Detect which cell encompasses the target text, then output its [X, Y] center coordinate. 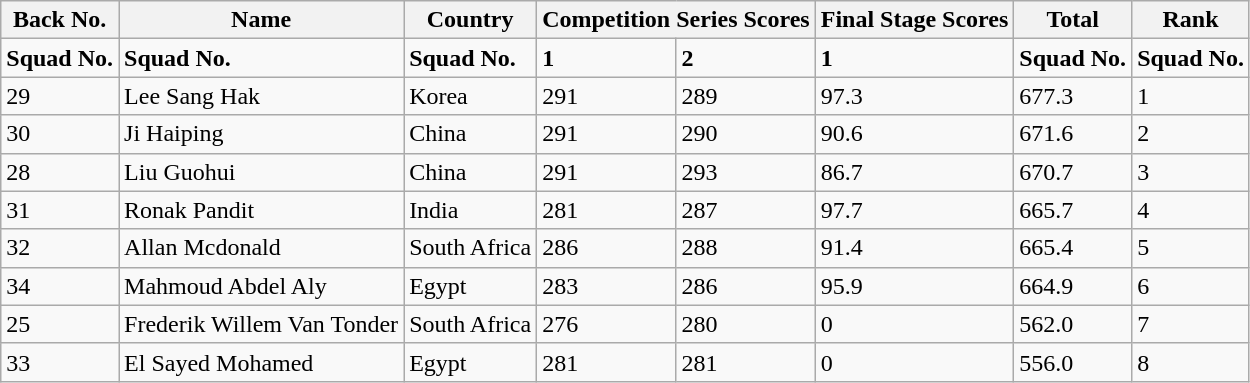
665.7 [1073, 210]
Mahmoud Abdel Aly [262, 286]
562.0 [1073, 324]
25 [60, 324]
677.3 [1073, 96]
Final Stage Scores [914, 20]
Country [470, 20]
Competition Series Scores [676, 20]
Liu Guohui [262, 172]
95.9 [914, 286]
8 [1191, 362]
7 [1191, 324]
91.4 [914, 248]
Total [1073, 20]
276 [606, 324]
Ronak Pandit [262, 210]
6 [1191, 286]
29 [60, 96]
289 [746, 96]
86.7 [914, 172]
Frederik Willem Van Tonder [262, 324]
Rank [1191, 20]
670.7 [1073, 172]
4 [1191, 210]
Lee Sang Hak [262, 96]
Name [262, 20]
30 [60, 134]
287 [746, 210]
671.6 [1073, 134]
32 [60, 248]
97.7 [914, 210]
28 [60, 172]
280 [746, 324]
33 [60, 362]
Ji Haiping [262, 134]
283 [606, 286]
288 [746, 248]
India [470, 210]
5 [1191, 248]
665.4 [1073, 248]
Back No. [60, 20]
556.0 [1073, 362]
34 [60, 286]
Korea [470, 96]
97.3 [914, 96]
Allan Mcdonald [262, 248]
293 [746, 172]
664.9 [1073, 286]
90.6 [914, 134]
31 [60, 210]
El Sayed Mohamed [262, 362]
3 [1191, 172]
290 [746, 134]
